Locate the cell with the specified text and output its (X, Y) center coordinate. 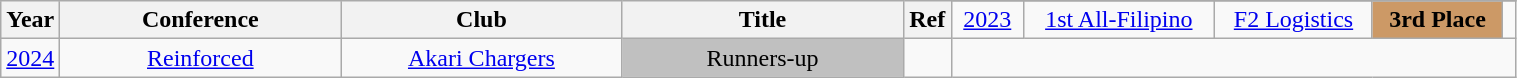
F2 Logistics (1294, 20)
Akari Chargers (482, 58)
1st All-Filipino (1119, 20)
Reinforced (200, 58)
Club (482, 20)
2024 (30, 58)
Title (762, 20)
Ref (928, 20)
2023 (988, 20)
3rd Place (1437, 20)
Year (30, 20)
Runners-up (762, 58)
Conference (200, 20)
